Pinpoint the cell where the given text exists, returning its [x, y] midpoint coordinate. 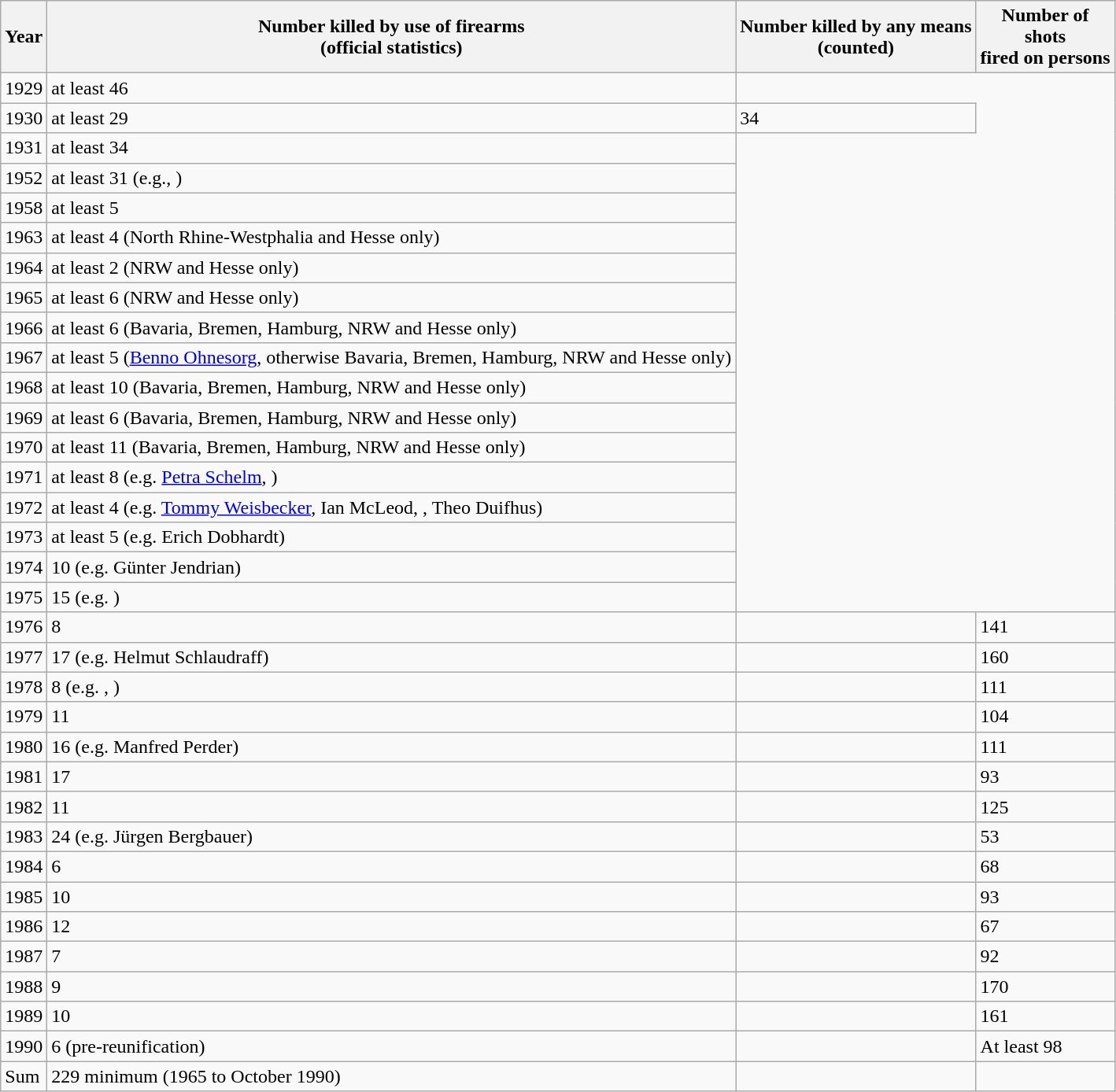
1958 [24, 208]
141 [1045, 627]
12 [392, 927]
at least 2 (NRW and Hesse only) [392, 267]
1984 [24, 866]
at least 5 (e.g. Erich Dobhardt) [392, 537]
8 (e.g. , ) [392, 687]
at least 4 (North Rhine-Westphalia and Hesse only) [392, 238]
1986 [24, 927]
1985 [24, 896]
1977 [24, 657]
161 [1045, 1016]
92 [1045, 957]
At least 98 [1045, 1046]
1975 [24, 597]
8 [392, 627]
125 [1045, 806]
1974 [24, 567]
at least 5 (Benno Ohnesorg, otherwise Bavaria, Bremen, Hamburg, NRW and Hesse only) [392, 357]
6 [392, 866]
1965 [24, 297]
6 (pre-reunification) [392, 1046]
1971 [24, 478]
1952 [24, 178]
1931 [24, 148]
1982 [24, 806]
1980 [24, 747]
at least 10 (Bavaria, Bremen, Hamburg, NRW and Hesse only) [392, 387]
1976 [24, 627]
7 [392, 957]
Number killed by any means(counted) [856, 37]
17 (e.g. Helmut Schlaudraff) [392, 657]
34 [856, 118]
at least 34 [392, 148]
1987 [24, 957]
Year [24, 37]
1930 [24, 118]
at least 4 (e.g. Tommy Weisbecker, Ian McLeod, , Theo Duifhus) [392, 507]
Number killed by use of firearms(official statistics) [392, 37]
1989 [24, 1016]
104 [1045, 717]
1966 [24, 327]
Number ofshots fired on persons [1045, 37]
15 (e.g. ) [392, 597]
1990 [24, 1046]
at least 31 (e.g., ) [392, 178]
at least 8 (e.g. Petra Schelm, ) [392, 478]
10 (e.g. Günter Jendrian) [392, 567]
24 (e.g. Jürgen Bergbauer) [392, 836]
1929 [24, 88]
68 [1045, 866]
160 [1045, 657]
1983 [24, 836]
at least 5 [392, 208]
1970 [24, 448]
at least 46 [392, 88]
16 (e.g. Manfred Perder) [392, 747]
17 [392, 777]
67 [1045, 927]
1981 [24, 777]
at least 6 (NRW and Hesse only) [392, 297]
1968 [24, 387]
53 [1045, 836]
1969 [24, 418]
229 minimum (1965 to October 1990) [392, 1076]
1979 [24, 717]
1988 [24, 987]
1967 [24, 357]
at least 11 (Bavaria, Bremen, Hamburg, NRW and Hesse only) [392, 448]
Sum [24, 1076]
9 [392, 987]
at least 29 [392, 118]
1973 [24, 537]
1972 [24, 507]
1963 [24, 238]
170 [1045, 987]
1964 [24, 267]
1978 [24, 687]
